Locate the cell with the specified text and output its (x, y) center coordinate. 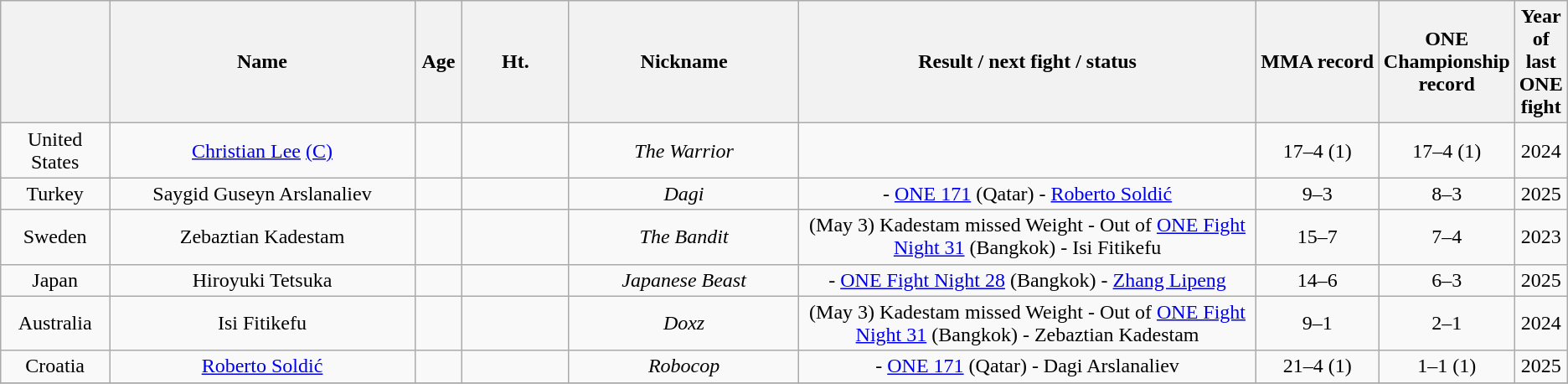
7–4 (1447, 236)
Doxz (683, 324)
Christian Lee (C) (263, 151)
- ONE Fight Night 28 (Bangkok) - Zhang Lipeng (1027, 280)
Nickname (683, 62)
Name (263, 62)
6–3 (1447, 280)
Japan (55, 280)
Ht. (515, 62)
Japanese Beast (683, 280)
(May 3) Kadestam missed Weight - Out of ONE Fight Night 31 (Bangkok) - Zebaztian Kadestam (1027, 324)
1–1 (1) (1447, 366)
Sweden (55, 236)
Croatia (55, 366)
2–1 (1447, 324)
Dagi (683, 194)
9–1 (1317, 324)
United States (55, 151)
Hiroyuki Tetsuka (263, 280)
Roberto Soldić (263, 366)
21–4 (1) (1317, 366)
Robocop (683, 366)
- ONE 171 (Qatar) - Dagi Arslanaliev (1027, 366)
- ONE 171 (Qatar) - Roberto Soldić (1027, 194)
The Bandit (683, 236)
9–3 (1317, 194)
15–7 (1317, 236)
Isi Fitikefu (263, 324)
Zebaztian Kadestam (263, 236)
ONE Championship record (1447, 62)
MMA record (1317, 62)
Turkey (55, 194)
(May 3) Kadestam missed Weight - Out of ONE Fight Night 31 (Bangkok) - Isi Fitikefu (1027, 236)
2023 (1541, 236)
Year of last ONE fight (1541, 62)
8–3 (1447, 194)
Age (439, 62)
Result / next fight / status (1027, 62)
Australia (55, 324)
14–6 (1317, 280)
The Warrior (683, 151)
Saygid Guseyn Arslanaliev (263, 194)
